From the cell containing the given text, extract its center point as [X, Y] coordinate. 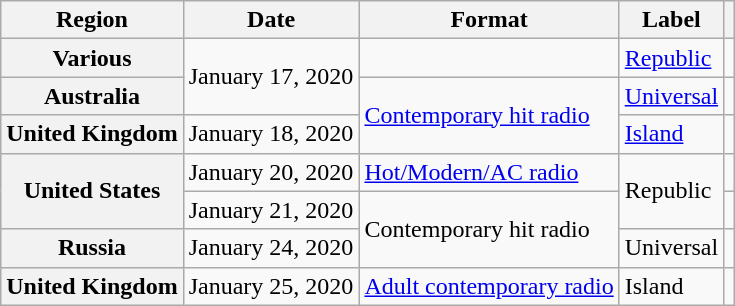
January 24, 2020 [271, 248]
January 21, 2020 [271, 210]
Label [671, 20]
January 20, 2020 [271, 172]
Adult contemporary radio [489, 286]
January 18, 2020 [271, 134]
Russia [92, 248]
Hot/Modern/AC radio [489, 172]
January 25, 2020 [271, 286]
Australia [92, 96]
Format [489, 20]
Various [92, 58]
January 17, 2020 [271, 77]
United States [92, 191]
Date [271, 20]
Region [92, 20]
